Find where the given text appears and provide that cell's center as [X, Y] coordinate. 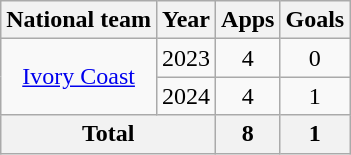
0 [315, 58]
2024 [186, 96]
Apps [248, 20]
8 [248, 134]
Ivory Coast [79, 77]
2023 [186, 58]
National team [79, 20]
Year [186, 20]
Total [108, 134]
Goals [315, 20]
